Find where the given text appears and provide that cell's center as [X, Y] coordinate. 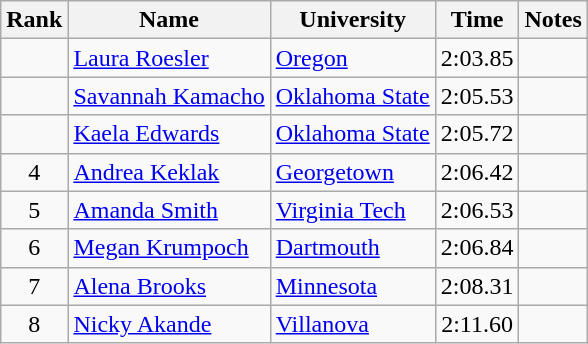
Alena Brooks [169, 286]
Notes [553, 20]
Oregon [352, 58]
Laura Roesler [169, 58]
6 [34, 248]
2:03.85 [477, 58]
Name [169, 20]
Megan Krumpoch [169, 248]
University [352, 20]
2:11.60 [477, 324]
2:05.53 [477, 96]
Savannah Kamacho [169, 96]
Dartmouth [352, 248]
Nicky Akande [169, 324]
2:06.42 [477, 172]
Amanda Smith [169, 210]
8 [34, 324]
5 [34, 210]
2:05.72 [477, 134]
Villanova [352, 324]
Rank [34, 20]
Kaela Edwards [169, 134]
4 [34, 172]
2:06.84 [477, 248]
Andrea Keklak [169, 172]
2:08.31 [477, 286]
Virginia Tech [352, 210]
7 [34, 286]
2:06.53 [477, 210]
Minnesota [352, 286]
Georgetown [352, 172]
Time [477, 20]
